Capture the cell that displays the provided text and extract its [X, Y] central coordinate. 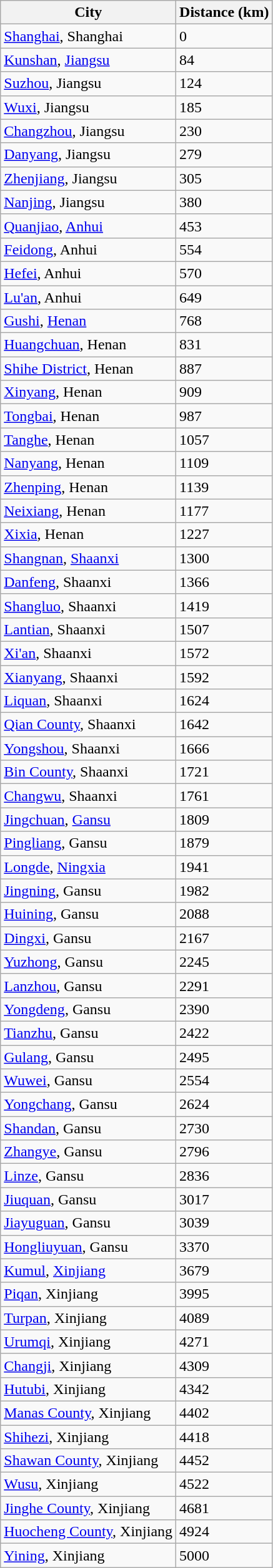
1177 [224, 511]
Wusu, Xinjiang [89, 1484]
1666 [224, 748]
3995 [224, 1294]
570 [224, 273]
1507 [224, 629]
Shihe District, Henan [89, 369]
Tongbai, Henan [89, 416]
0 [224, 36]
4271 [224, 1342]
2291 [224, 985]
Hongliuyuan, Gansu [89, 1247]
Tanghe, Henan [89, 440]
1721 [224, 772]
Jingchuan, Gansu [89, 820]
1057 [224, 440]
Kumul, Xinjiang [89, 1270]
Yongshou, Shaanxi [89, 748]
4089 [224, 1318]
1592 [224, 677]
Urumqi, Xinjiang [89, 1342]
1879 [224, 843]
Nanjing, Jiangsu [89, 202]
Shanghai, Shanghai [89, 36]
Hutubi, Xinjiang [89, 1389]
2836 [224, 1176]
2554 [224, 1081]
Gulang, Gansu [89, 1057]
2730 [224, 1128]
2624 [224, 1105]
Piqan, Xinjiang [89, 1294]
831 [224, 345]
Hefei, Anhui [89, 273]
2390 [224, 1009]
Quanjiao, Anhui [89, 226]
1366 [224, 582]
3370 [224, 1247]
1572 [224, 653]
Bin County, Shaanxi [89, 772]
453 [224, 226]
Dingxi, Gansu [89, 938]
Jiayuguan, Gansu [89, 1223]
Shangluo, Shaanxi [89, 606]
Changwu, Shaanxi [89, 796]
Linze, Gansu [89, 1176]
279 [224, 155]
Zhenping, Henan [89, 487]
1941 [224, 867]
Lantian, Shaanxi [89, 629]
2088 [224, 914]
84 [224, 60]
1761 [224, 796]
Huocheng County, Xinjiang [89, 1532]
Jinghe County, Xinjiang [89, 1508]
230 [224, 131]
2422 [224, 1033]
Changzhou, Jiangsu [89, 131]
2495 [224, 1057]
Shihezi, Xinjiang [89, 1436]
Shangnan, Shaanxi [89, 558]
Zhenjiang, Jiangsu [89, 178]
Kunshan, Jiangsu [89, 60]
1139 [224, 487]
4342 [224, 1389]
1300 [224, 558]
Yining, Xinjiang [89, 1556]
2245 [224, 962]
3039 [224, 1223]
Xinyang, Henan [89, 392]
Xixia, Henan [89, 535]
Tianzhu, Gansu [89, 1033]
1642 [224, 725]
Longde, Ningxia [89, 867]
Liquan, Shaanxi [89, 701]
Neixiang, Henan [89, 511]
4522 [224, 1484]
Feidong, Anhui [89, 249]
Huangchuan, Henan [89, 345]
649 [224, 298]
Distance (km) [224, 12]
Shawan County, Xinjiang [89, 1461]
Xi'an, Shaanxi [89, 653]
Pingliang, Gansu [89, 843]
Manas County, Xinjiang [89, 1413]
987 [224, 416]
Changji, Xinjiang [89, 1365]
Jiuquan, Gansu [89, 1199]
124 [224, 84]
4681 [224, 1508]
305 [224, 178]
Lu'an, Anhui [89, 298]
4309 [224, 1365]
909 [224, 392]
Qian County, Shaanxi [89, 725]
Suzhou, Jiangsu [89, 84]
1982 [224, 891]
Shandan, Gansu [89, 1128]
4418 [224, 1436]
Lanzhou, Gansu [89, 985]
Wuwei, Gansu [89, 1081]
4402 [224, 1413]
Nanyang, Henan [89, 463]
1624 [224, 701]
Gushi, Henan [89, 321]
City [89, 12]
5000 [224, 1556]
2167 [224, 938]
768 [224, 321]
4452 [224, 1461]
3017 [224, 1199]
185 [224, 107]
Turpan, Xinjiang [89, 1318]
Yongchang, Gansu [89, 1105]
3679 [224, 1270]
1809 [224, 820]
Yuzhong, Gansu [89, 962]
887 [224, 369]
2796 [224, 1152]
Jingning, Gansu [89, 891]
Danyang, Jiangsu [89, 155]
1109 [224, 463]
Huining, Gansu [89, 914]
Yongdeng, Gansu [89, 1009]
Zhangye, Gansu [89, 1152]
Xianyang, Shaanxi [89, 677]
1227 [224, 535]
380 [224, 202]
554 [224, 249]
4924 [224, 1532]
Wuxi, Jiangsu [89, 107]
Danfeng, Shaanxi [89, 582]
1419 [224, 606]
